For the text-containing cell, return its midpoint in [x, y] coordinate format. 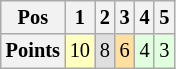
5 [164, 17]
6 [125, 51]
10 [80, 51]
1 [80, 17]
2 [105, 17]
8 [105, 51]
Pos [33, 17]
Points [33, 51]
